For the text-containing cell, return its midpoint in [X, Y] coordinate format. 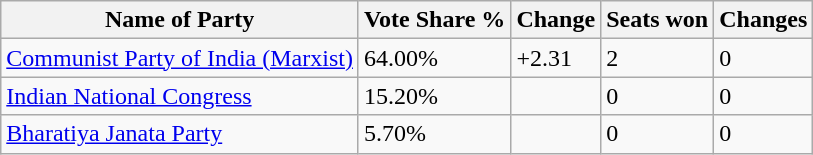
5.70% [434, 134]
Communist Party of India (Marxist) [180, 58]
15.20% [434, 96]
Vote Share % [434, 20]
Indian National Congress [180, 96]
Change [556, 20]
Seats won [658, 20]
2 [658, 58]
64.00% [434, 58]
Changes [764, 20]
Bharatiya Janata Party [180, 134]
Name of Party [180, 20]
+2.31 [556, 58]
